Find where the given text appears and provide that cell's center as (X, Y) coordinate. 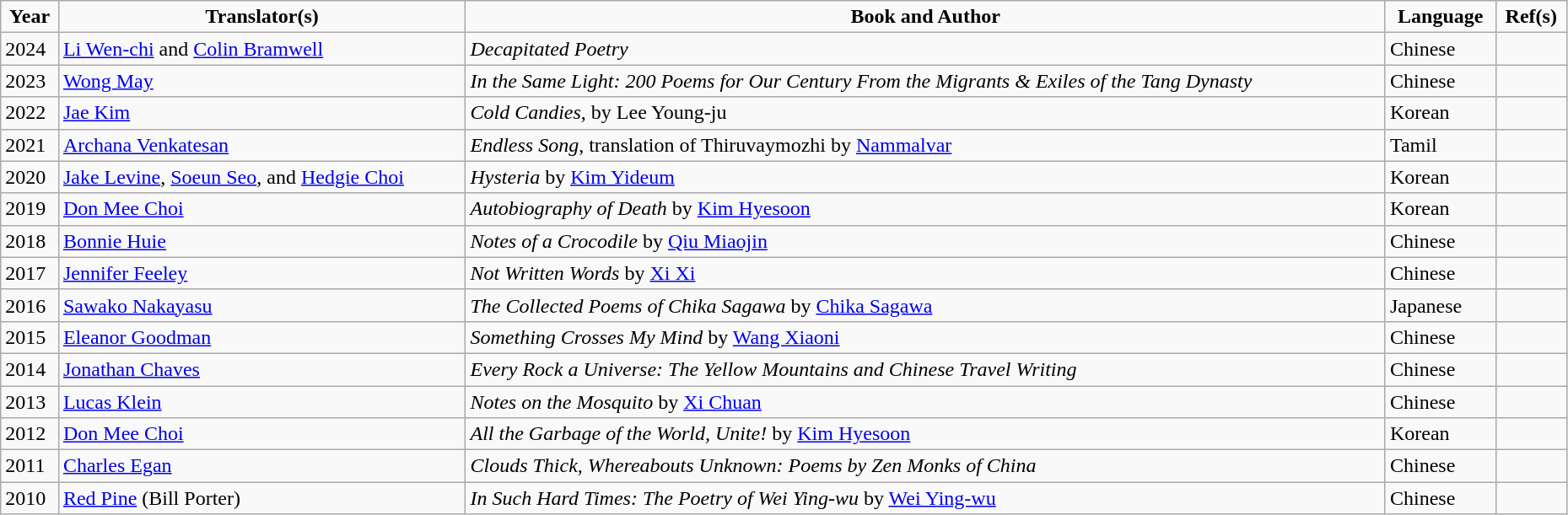
2016 (30, 305)
2010 (30, 498)
2019 (30, 209)
In the Same Light: 200 Poems for Our Century From the Migrants & Exiles of the Tang Dynasty (925, 81)
Notes on the Mosquito by Xi Chuan (925, 402)
Wong May (261, 81)
Book and Author (925, 17)
Clouds Thick, Whereabouts Unknown: Poems by Zen Monks of China (925, 466)
Decapitated Poetry (925, 49)
Japanese (1441, 305)
In Such Hard Times: The Poetry of Wei Ying-wu by Wei Ying-wu (925, 498)
Archana Venkatesan (261, 145)
Endless Song, translation of Thiruvaymozhi by Nammalvar (925, 145)
Jennifer Feeley (261, 273)
Notes of a Crocodile by Qiu Miaojin (925, 241)
2018 (30, 241)
Not Written Words by Xi Xi (925, 273)
2012 (30, 434)
2013 (30, 402)
2023 (30, 81)
All the Garbage of the World, Unite! by Kim Hyesoon (925, 434)
Li Wen-chi and Colin Bramwell (261, 49)
2022 (30, 113)
Jae Kim (261, 113)
Cold Candies, by Lee Young-ju (925, 113)
Jake Levine, Soeun Seo, and Hedgie Choi (261, 177)
2017 (30, 273)
Something Crosses My Mind by Wang Xiaoni (925, 337)
Eleanor Goodman (261, 337)
2015 (30, 337)
Red Pine (Bill Porter) (261, 498)
Autobiography of Death by Kim Hyesoon (925, 209)
2021 (30, 145)
Sawako Nakayasu (261, 305)
The Collected Poems of Chika Sagawa by Chika Sagawa (925, 305)
Language (1441, 17)
Hysteria by Kim Yideum (925, 177)
Charles Egan (261, 466)
Translator(s) (261, 17)
Ref(s) (1531, 17)
2011 (30, 466)
Lucas Klein (261, 402)
Tamil (1441, 145)
Bonnie Huie (261, 241)
Jonathan Chaves (261, 369)
Year (30, 17)
2014 (30, 369)
2024 (30, 49)
2020 (30, 177)
Every Rock a Universe: The Yellow Mountains and Chinese Travel Writing (925, 369)
